Detect which cell encompasses the target text, then output its [X, Y] center coordinate. 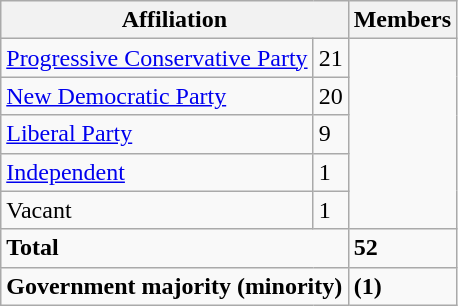
Members [402, 20]
Affiliation [174, 20]
Independent [157, 172]
(1) [402, 286]
52 [402, 248]
Total [174, 248]
Progressive Conservative Party [157, 58]
9 [330, 134]
Government majority (minority) [174, 286]
Vacant [157, 210]
21 [330, 58]
Liberal Party [157, 134]
20 [330, 96]
New Democratic Party [157, 96]
